Identify which cell holds the provided text, then report its (X, Y) central coordinate. 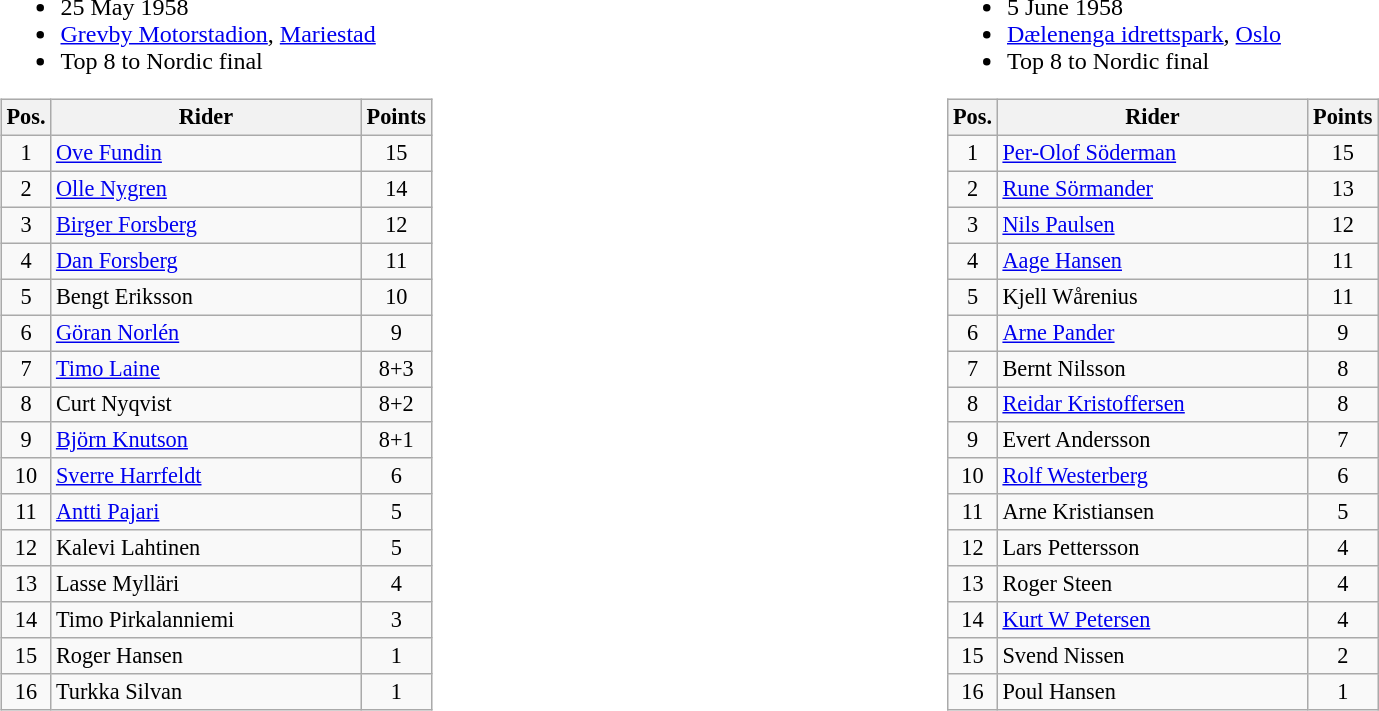
Aage Hansen (1152, 261)
Reidar Kristoffersen (1152, 404)
Bernt Nilsson (1152, 369)
Rune Sörmander (1152, 189)
Timo Laine (206, 369)
Kjell Wårenius (1152, 297)
Sverre Harrfeldt (206, 476)
Nils Paulsen (1152, 225)
Svend Nissen (1152, 656)
Arne Pander (1152, 333)
Lars Pettersson (1152, 548)
Turkka Silvan (206, 692)
Olle Nygren (206, 189)
Per-Olof Söderman (1152, 153)
Evert Andersson (1152, 440)
Rolf Westerberg (1152, 476)
Kurt W Petersen (1152, 620)
Birger Forsberg (206, 225)
8+1 (396, 440)
8+3 (396, 369)
Lasse Mylläri (206, 584)
Curt Nyqvist (206, 404)
Dan Forsberg (206, 261)
Kalevi Lahtinen (206, 548)
Timo Pirkalanniemi (206, 620)
Björn Knutson (206, 440)
Poul Hansen (1152, 692)
Ove Fundin (206, 153)
8+2 (396, 404)
Roger Steen (1152, 584)
Göran Norlén (206, 333)
Arne Kristiansen (1152, 512)
Roger Hansen (206, 656)
Bengt Eriksson (206, 297)
Antti Pajari (206, 512)
